Return the [X, Y] coordinate for the center point of the cell that contains the specified text.  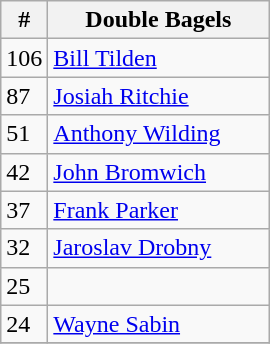
24 [24, 324]
Wayne Sabin [158, 324]
106 [24, 58]
32 [24, 248]
Frank Parker [158, 210]
25 [24, 286]
Jaroslav Drobny [158, 248]
51 [24, 134]
42 [24, 172]
Anthony Wilding [158, 134]
Double Bagels [158, 20]
John Bromwich [158, 172]
37 [24, 210]
87 [24, 96]
# [24, 20]
Bill Tilden [158, 58]
Josiah Ritchie [158, 96]
